From the cell containing the given text, extract its center point as (x, y) coordinate. 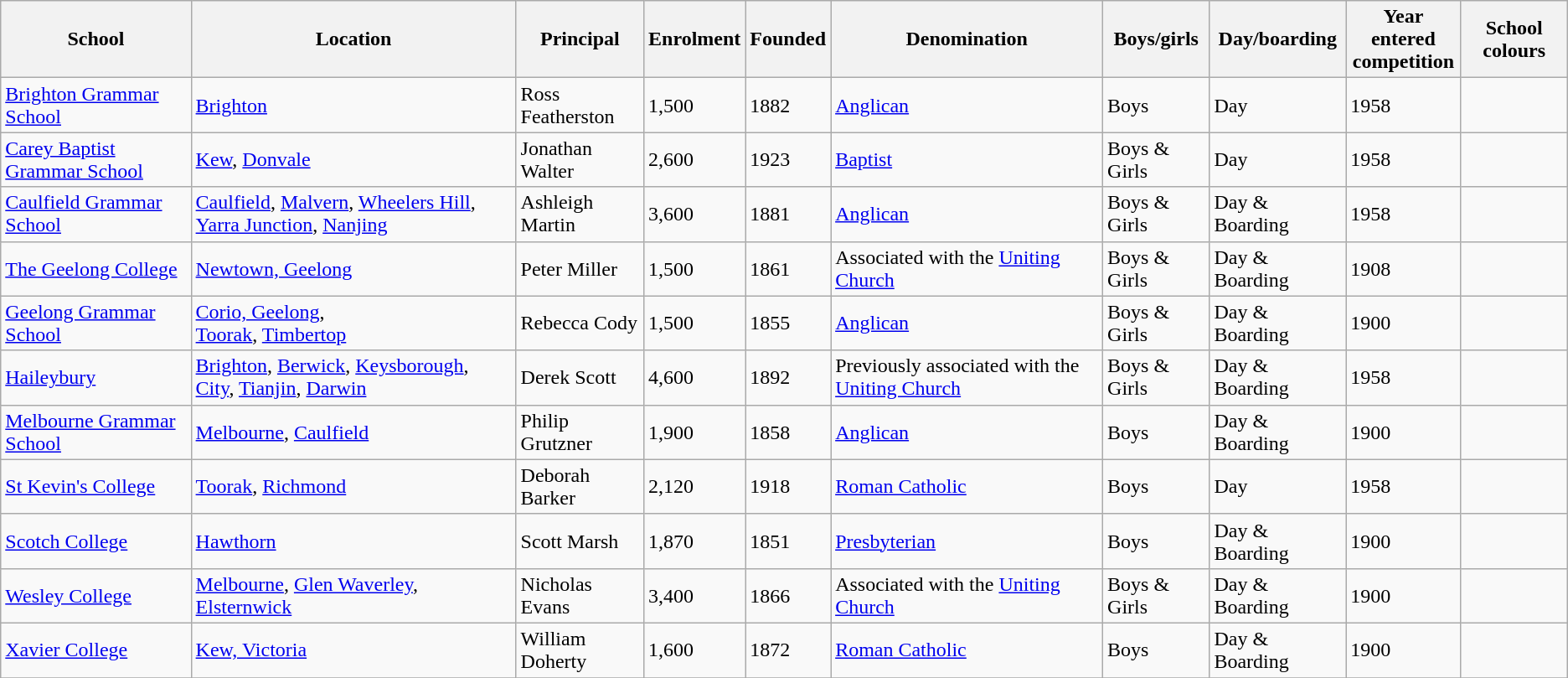
Corio, Geelong,Toorak, Timbertop (353, 323)
Previously associated with the Uniting Church (967, 377)
Presbyterian (967, 541)
1923 (788, 159)
4,600 (695, 377)
Deborah Barker (580, 486)
Day/boarding (1278, 39)
3,400 (695, 595)
1,870 (695, 541)
Kew, Victoria (353, 650)
1851 (788, 541)
Wesley College (95, 595)
Derek Scott (580, 377)
Nicholas Evans (580, 595)
1881 (788, 215)
Baptist (967, 159)
St Kevin's College (95, 486)
Peter Miller (580, 268)
Brighton (353, 106)
1882 (788, 106)
2,600 (695, 159)
School colours (1514, 39)
Year enteredcompetition (1404, 39)
Kew, Donvale (353, 159)
Denomination (967, 39)
School (95, 39)
Scotch College (95, 541)
Boys/girls (1156, 39)
1,900 (695, 432)
1861 (788, 268)
2,120 (695, 486)
1858 (788, 432)
Caulfield Grammar School (95, 215)
Melbourne, Caulfield (353, 432)
Brighton Grammar School (95, 106)
1908 (1404, 268)
Xavier College (95, 650)
Geelong Grammar School (95, 323)
Rebecca Cody (580, 323)
1872 (788, 650)
The Geelong College (95, 268)
Carey Baptist Grammar School (95, 159)
1866 (788, 595)
1,600 (695, 650)
1892 (788, 377)
Ross Featherston (580, 106)
Melbourne, Glen Waverley, Elsternwick (353, 595)
Enrolment (695, 39)
Haileybury (95, 377)
1918 (788, 486)
Hawthorn (353, 541)
Melbourne Grammar School (95, 432)
1855 (788, 323)
Principal (580, 39)
Scott Marsh (580, 541)
Location (353, 39)
Ashleigh Martin (580, 215)
Jonathan Walter (580, 159)
William Doherty (580, 650)
Philip Grutzner (580, 432)
Brighton, Berwick, Keysborough, City, Tianjin, Darwin (353, 377)
Caulfield, Malvern, Wheelers Hill, Yarra Junction, Nanjing (353, 215)
Toorak, Richmond (353, 486)
3,600 (695, 215)
Newtown, Geelong (353, 268)
Founded (788, 39)
